Search for the cell housing the specified text and yield its [X, Y] center coordinate. 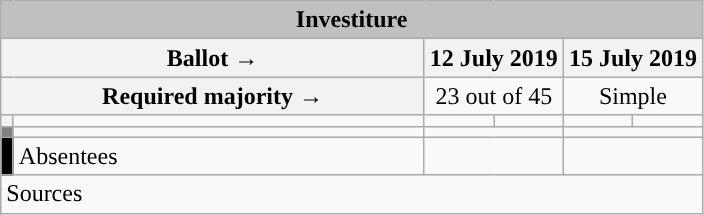
23 out of 45 [494, 96]
Required majority → [213, 96]
Sources [352, 194]
Investiture [352, 20]
12 July 2019 [494, 58]
Absentees [218, 156]
Ballot → [213, 58]
15 July 2019 [632, 58]
Simple [632, 96]
